Locate the cell with the specified text and output its [X, Y] center coordinate. 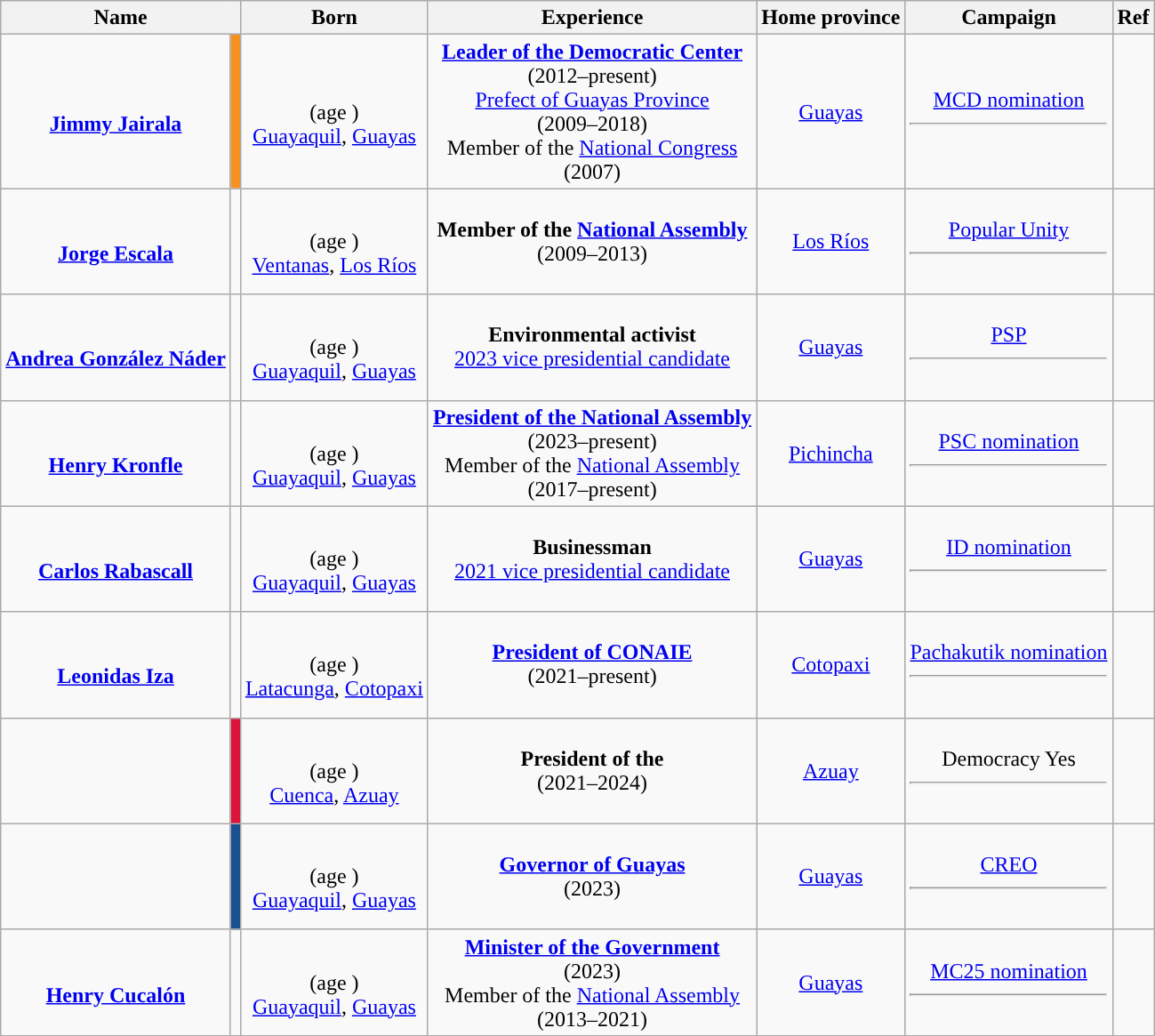
Democracy Yes [1008, 770]
Ref [1133, 18]
Jorge Escala [116, 242]
Jimmy Jairala [116, 112]
President of the (2021–2024) [592, 770]
Experience [592, 18]
Pachakutik nomination [1008, 665]
Los Ríos [830, 242]
Cotopaxi [830, 665]
(age )Latacunga, Cotopaxi [334, 665]
Henry Kronfle [116, 454]
Campaign [1008, 18]
CREO [1008, 877]
Born [334, 18]
Carlos Rabascall [116, 558]
Environmental activist2023 vice presidential candidate [592, 347]
Pichincha [830, 454]
Leader of the Democratic Center(2012–present)Prefect of Guayas Province(2009–2018)Member of the National Congress(2007) [592, 112]
MCD nomination [1008, 112]
PSC nomination [1008, 454]
Azuay [830, 770]
Popular Unity [1008, 242]
(age )Ventanas, Los Ríos [334, 242]
(age )Cuenca, Azuay [334, 770]
Businessman2021 vice presidential candidate [592, 558]
Andrea González Náder [116, 347]
Home province [830, 18]
Member of the National Assembly(2009–2013) [592, 242]
Minister of the Government(2023)Member of the National Assembly(2013–2021) [592, 982]
President of CONAIE(2021–present) [592, 665]
Name [121, 18]
Leonidas Iza [116, 665]
MC25 nomination [1008, 982]
Governor of Guayas (2023) [592, 877]
ID nomination [1008, 558]
President of the National Assembly(2023–present)Member of the National Assembly(2017–present) [592, 454]
PSP [1008, 347]
Henry Cucalón [116, 982]
